Pinpoint the cell where the given text exists, returning its (X, Y) midpoint coordinate. 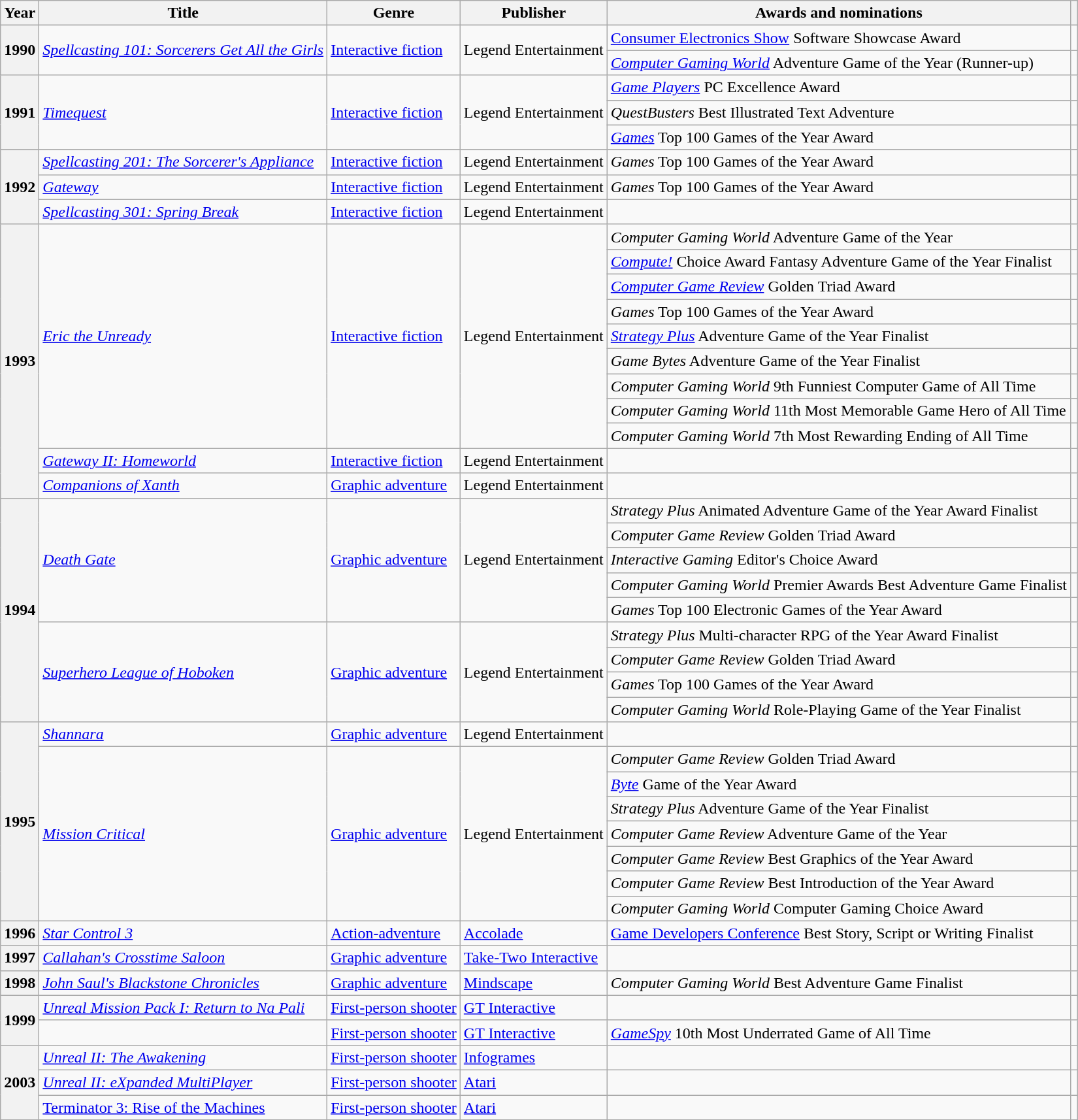
2003 (20, 1082)
Spellcasting 301: Spring Break (183, 212)
Callahan's Crosstime Saloon (183, 958)
1996 (20, 933)
Game Bytes Adventure Game of the Year Finalist (839, 361)
Computer Game Review Best Graphics of the Year Award (839, 859)
Games Top 100 Electronic Games of the Year Award (839, 610)
1994 (20, 610)
Companions of Xanth (183, 486)
Computer Gaming World 11th Most Memorable Game Hero of All Time (839, 411)
Computer Gaming World 9th Funniest Computer Game of All Time (839, 386)
Mindscape (533, 983)
Interactive Gaming Editor's Choice Award (839, 560)
Gateway (183, 187)
Computer Gaming World Premier Awards Best Adventure Game Finalist (839, 585)
Spellcasting 201: The Sorcerer's Appliance (183, 162)
Terminator 3: Rise of the Machines (183, 1108)
Year (20, 13)
Compute! Choice Award Fantasy Adventure Game of the Year Finalist (839, 261)
Unreal II: The Awakening (183, 1057)
Awards and nominations (839, 13)
Byte Game of the Year Award (839, 784)
Unreal Mission Pack I: Return to Na Pali (183, 1008)
Computer Game Review Best Introduction of the Year Award (839, 883)
GameSpy 10th Most Underrated Game of All Time (839, 1032)
1990 (20, 50)
Accolade (533, 933)
Computer Gaming World Best Adventure Game Finalist (839, 983)
Death Gate (183, 560)
Star Control 3 (183, 933)
Game Players PC Excellence Award (839, 88)
Gateway II: Homeworld (183, 461)
Title (183, 13)
Computer Game Review Adventure Game of the Year (839, 834)
Computer Gaming World Role-Playing Game of the Year Finalist (839, 709)
Action-adventure (394, 933)
Infogrames (533, 1057)
1997 (20, 958)
Eric the Unready (183, 336)
Strategy Plus Multi-character RPG of the Year Award Finalist (839, 634)
Spellcasting 101: Sorcerers Get All the Girls (183, 50)
Shannara (183, 734)
Computer Gaming World 7th Most Rewarding Ending of All Time (839, 436)
John Saul's Blackstone Chronicles (183, 983)
1998 (20, 983)
Unreal II: eXpanded MultiPlayer (183, 1082)
Computer Gaming World Adventure Game of the Year (Runner-up) (839, 63)
1992 (20, 187)
1991 (20, 112)
Computer Gaming World Computer Gaming Choice Award (839, 908)
Game Developers Conference Best Story, Script or Writing Finalist (839, 933)
QuestBusters Best Illustrated Text Adventure (839, 112)
Take-Two Interactive (533, 958)
Timequest (183, 112)
Genre (394, 13)
Mission Critical (183, 834)
Computer Gaming World Adventure Game of the Year (839, 237)
1995 (20, 821)
1993 (20, 361)
Publisher (533, 13)
Strategy Plus Animated Adventure Game of the Year Award Finalist (839, 510)
Consumer Electronics Show Software Showcase Award (839, 38)
Superhero League of Hoboken (183, 672)
1999 (20, 1020)
